Pinpoint the cell where the given text exists, returning its [x, y] midpoint coordinate. 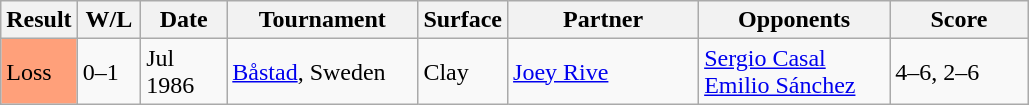
Result [39, 20]
Opponents [794, 20]
Partner [604, 20]
Jul 1986 [184, 72]
Loss [39, 72]
Surface [463, 20]
4–6, 2–6 [960, 72]
Clay [463, 72]
Tournament [322, 20]
Joey Rive [604, 72]
W/L [109, 20]
Score [960, 20]
0–1 [109, 72]
Båstad, Sweden [322, 72]
Sergio Casal Emilio Sánchez [794, 72]
Date [184, 20]
